Extract the [x, y] coordinate from the center of the cell holding the provided text.  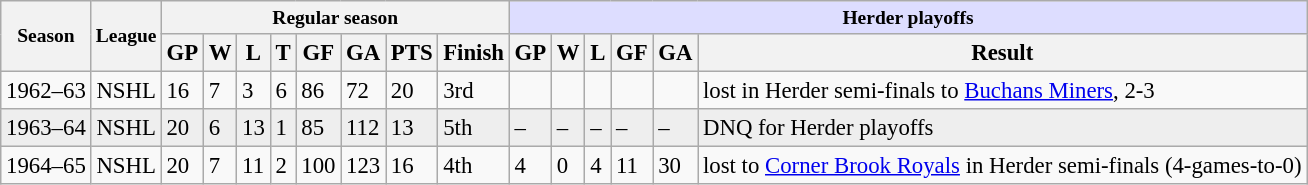
Season [46, 36]
1 [283, 128]
30 [676, 166]
112 [364, 128]
lost to Corner Brook Royals in Herder semi-finals (4-games-to-0) [1002, 166]
1962–63 [46, 91]
4th [474, 166]
100 [318, 166]
85 [318, 128]
86 [318, 91]
PTS [412, 53]
DNQ for Herder playoffs [1002, 128]
1963–64 [46, 128]
72 [364, 91]
Finish [474, 53]
123 [364, 166]
League [126, 36]
Result [1002, 53]
lost in Herder semi-finals to Buchans Miners, 2-3 [1002, 91]
0 [568, 166]
T [283, 53]
5th [474, 128]
3rd [474, 91]
2 [283, 166]
1964–65 [46, 166]
Regular season [335, 18]
Herder playoffs [908, 18]
3 [254, 91]
